Return (x, y) of the center of cell containing provided text 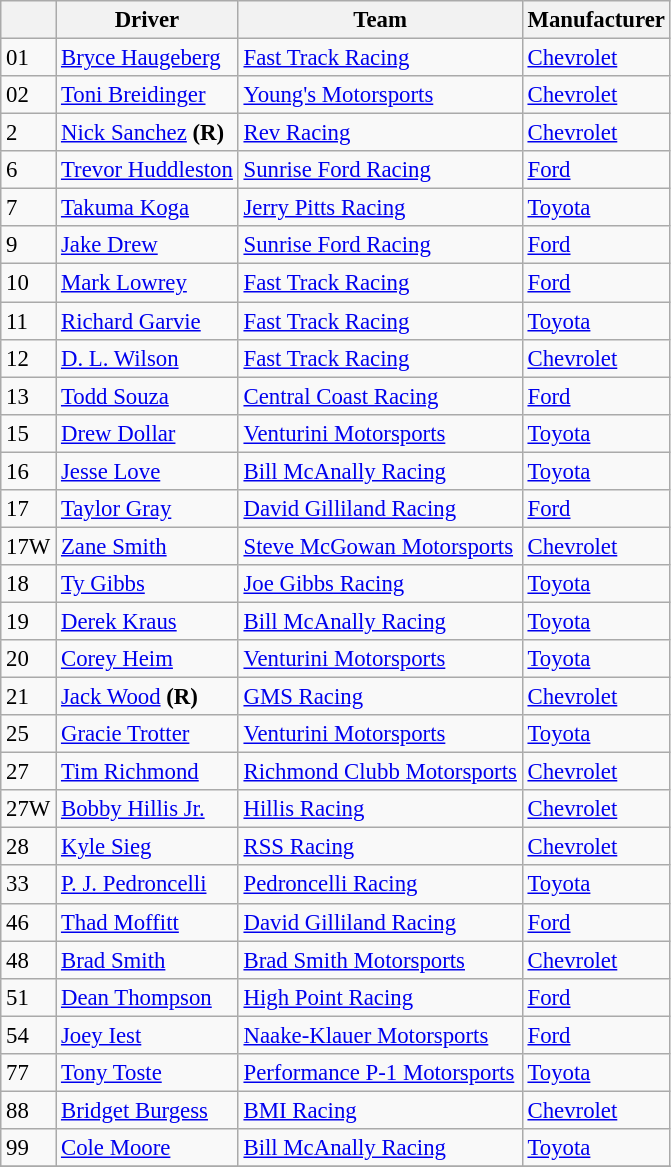
Cole Moore (148, 1148)
Bobby Hillis Jr. (148, 809)
20 (28, 659)
27 (28, 772)
Toni Breidinger (148, 95)
15 (28, 433)
Jesse Love (148, 471)
13 (28, 396)
33 (28, 885)
02 (28, 95)
Nick Sanchez (R) (148, 133)
48 (28, 960)
Manufacturer (596, 20)
19 (28, 621)
25 (28, 734)
28 (28, 847)
Richard Garvie (148, 321)
Kyle Sieg (148, 847)
Derek Kraus (148, 621)
18 (28, 584)
21 (28, 697)
Pedroncelli Racing (380, 885)
16 (28, 471)
Corey Heim (148, 659)
Takuma Koga (148, 208)
Brad Smith (148, 960)
GMS Racing (380, 697)
P. J. Pedroncelli (148, 885)
Zane Smith (148, 546)
Joe Gibbs Racing (380, 584)
17 (28, 509)
Thad Moffitt (148, 922)
Todd Souza (148, 396)
Joey Iest (148, 1035)
Taylor Gray (148, 509)
77 (28, 1073)
Driver (148, 20)
Steve McGowan Motorsports (380, 546)
11 (28, 321)
51 (28, 997)
99 (28, 1148)
Dean Thompson (148, 997)
Gracie Trotter (148, 734)
Young's Motorsports (380, 95)
01 (28, 58)
Bridget Burgess (148, 1110)
54 (28, 1035)
10 (28, 283)
Tony Toste (148, 1073)
Central Coast Racing (380, 396)
9 (28, 245)
Ty Gibbs (148, 584)
Richmond Clubb Motorsports (380, 772)
17W (28, 546)
Bryce Haugeberg (148, 58)
7 (28, 208)
6 (28, 170)
Hillis Racing (380, 809)
Performance P-1 Motorsports (380, 1073)
High Point Racing (380, 997)
88 (28, 1110)
Brad Smith Motorsports (380, 960)
Jerry Pitts Racing (380, 208)
Tim Richmond (148, 772)
Naake-Klauer Motorsports (380, 1035)
Rev Racing (380, 133)
RSS Racing (380, 847)
Trevor Huddleston (148, 170)
27W (28, 809)
12 (28, 358)
D. L. Wilson (148, 358)
Jack Wood (R) (148, 697)
Team (380, 20)
Jake Drew (148, 245)
Mark Lowrey (148, 283)
2 (28, 133)
Drew Dollar (148, 433)
BMI Racing (380, 1110)
46 (28, 922)
